Detect which cell encompasses the target text, then output its [x, y] center coordinate. 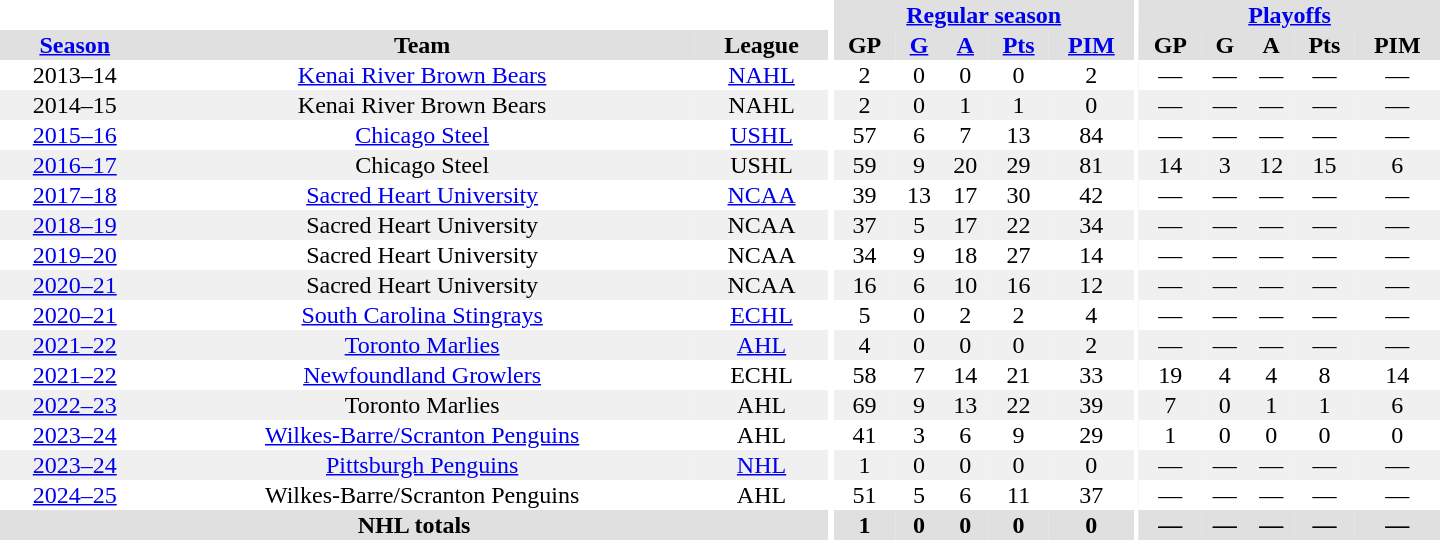
2018–19 [75, 225]
19 [1170, 375]
League [762, 45]
Regular season [984, 15]
Pittsburgh Penguins [422, 465]
2024–25 [75, 495]
11 [1019, 495]
NHL totals [414, 525]
2019–20 [75, 255]
27 [1019, 255]
NHL [762, 465]
2013–14 [75, 75]
20 [965, 165]
South Carolina Stingrays [422, 315]
58 [864, 375]
81 [1092, 165]
15 [1324, 165]
Newfoundland Growlers [422, 375]
51 [864, 495]
33 [1092, 375]
2017–18 [75, 195]
21 [1019, 375]
30 [1019, 195]
2022–23 [75, 405]
Playoffs [1290, 15]
57 [864, 135]
8 [1324, 375]
84 [1092, 135]
41 [864, 435]
Season [75, 45]
10 [965, 285]
18 [965, 255]
2014–15 [75, 105]
42 [1092, 195]
2015–16 [75, 135]
59 [864, 165]
2016–17 [75, 165]
Team [422, 45]
69 [864, 405]
